Extract the [x, y] coordinate from the center of the cell holding the provided text.  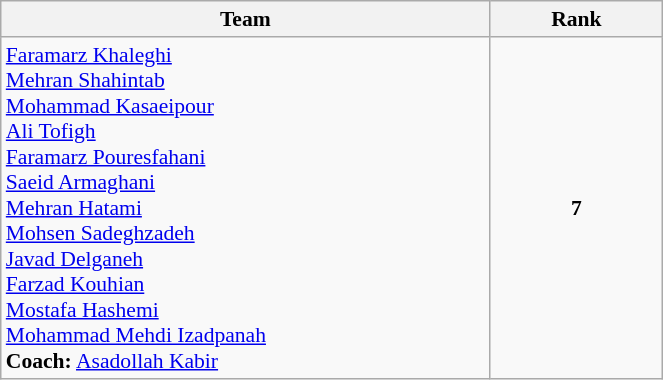
7 [576, 208]
Team [246, 19]
Rank [576, 19]
